Return the (X, Y) coordinate for the center point of the cell that contains the specified text.  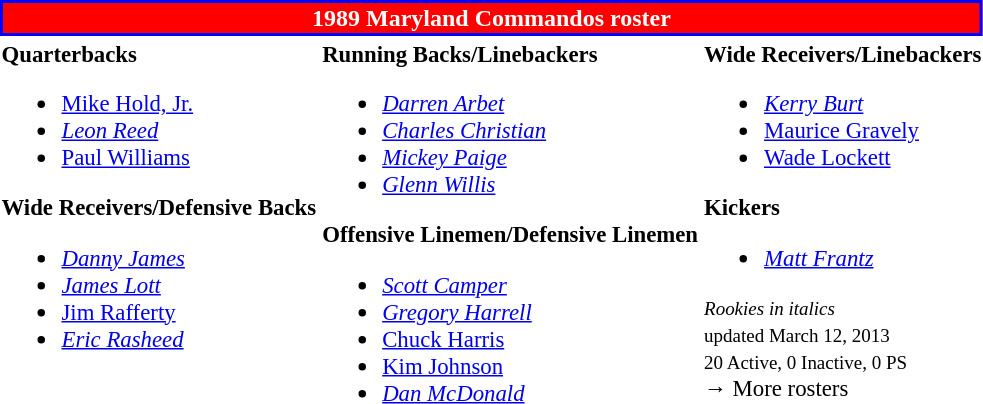
1989 Maryland Commandos roster (492, 18)
